Return the [X, Y] coordinate for the center point of the cell that contains the specified text.  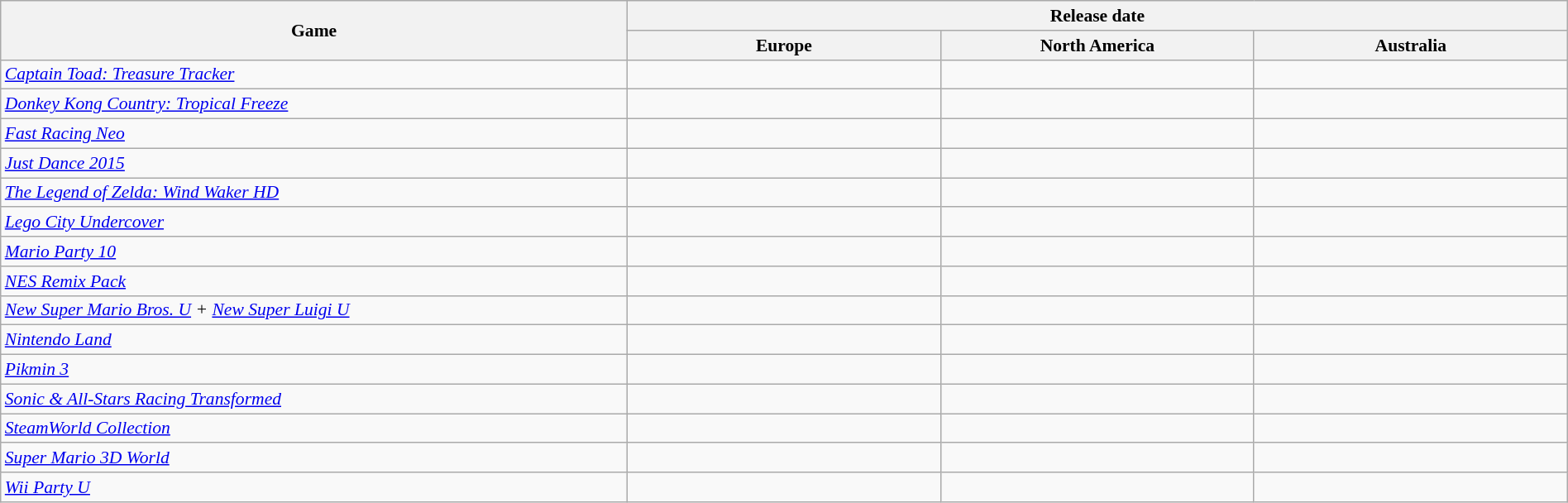
Donkey Kong Country: Tropical Freeze [314, 104]
Release date [1098, 16]
Pikmin 3 [314, 370]
North America [1097, 46]
Captain Toad: Treasure Tracker [314, 74]
Australia [1411, 46]
Just Dance 2015 [314, 163]
New Super Mario Bros. U + New Super Luigi U [314, 310]
Europe [784, 46]
NES Remix Pack [314, 281]
SteamWorld Collection [314, 429]
Nintendo Land [314, 340]
Fast Racing Neo [314, 134]
Mario Party 10 [314, 251]
The Legend of Zelda: Wind Waker HD [314, 193]
Sonic & All-Stars Racing Transformed [314, 399]
Game [314, 30]
Lego City Undercover [314, 223]
Wii Party U [314, 487]
Super Mario 3D World [314, 458]
